From the cell containing the given text, extract its center point as [x, y] coordinate. 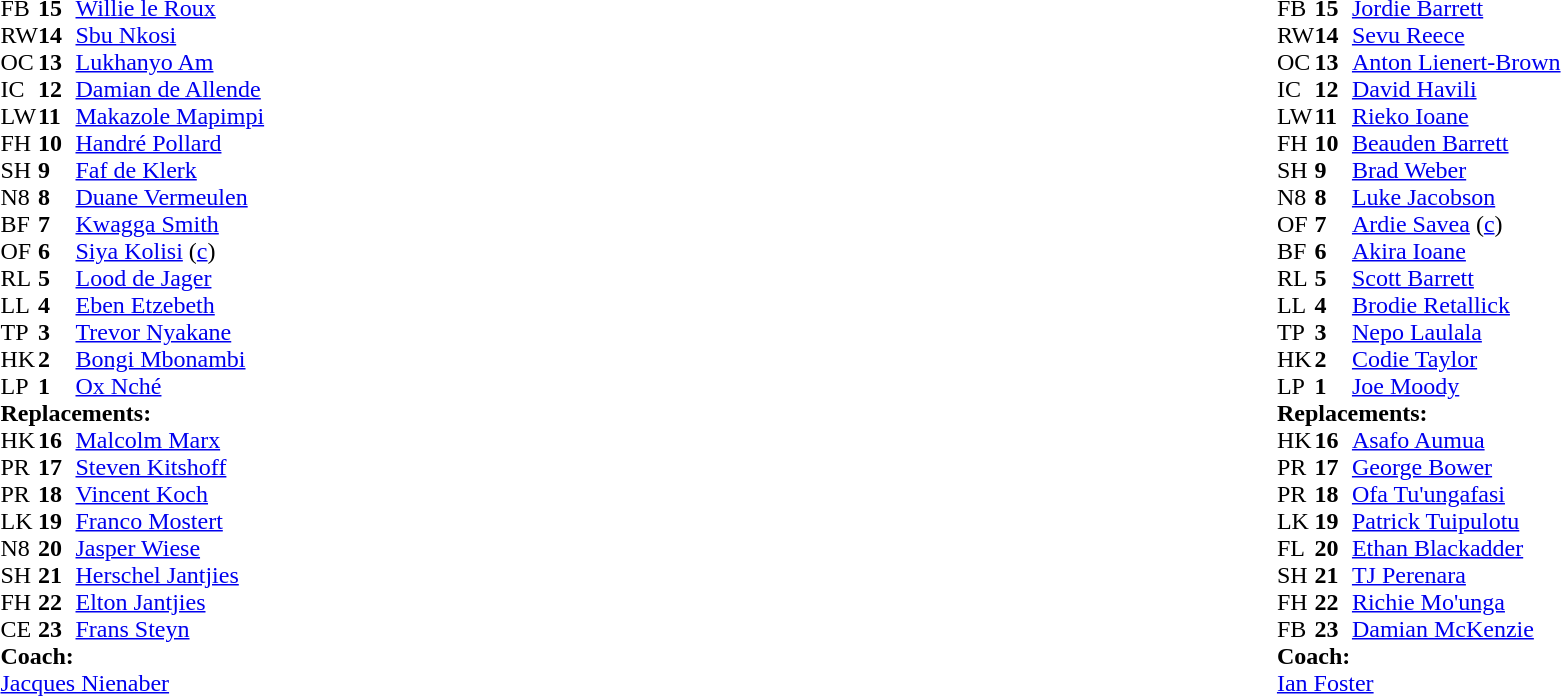
Brad Weber [1456, 170]
Ofa Tu'ungafasi [1456, 494]
George Bower [1456, 468]
Ardie Savea (c) [1456, 224]
TJ Perenara [1456, 576]
Kwagga Smith [170, 224]
Lukhanyo Am [170, 62]
Makazole Mapimpi [170, 116]
Codie Taylor [1456, 360]
Jasper Wiese [170, 548]
Lood de Jager [170, 278]
David Havili [1456, 90]
Malcolm Marx [170, 440]
Herschel Jantjies [170, 576]
Joe Moody [1456, 386]
Siya Kolisi (c) [170, 252]
Steven Kitshoff [170, 468]
Eben Etzebeth [170, 306]
Brodie Retallick [1456, 306]
Sbu Nkosi [170, 36]
Asafo Aumua [1456, 440]
CE [19, 630]
Ethan Blackadder [1456, 548]
Handré Pollard [170, 144]
Trevor Nyakane [170, 332]
Sevu Reece [1456, 36]
FL [1296, 548]
Bongi Mbonambi [170, 360]
Rieko Ioane [1456, 116]
Elton Jantjies [170, 602]
Scott Barrett [1456, 278]
Luke Jacobson [1456, 198]
Frans Steyn [170, 630]
Duane Vermeulen [170, 198]
Franco Mostert [170, 522]
Richie Mo'unga [1456, 602]
Damian de Allende [170, 90]
Nepo Laulala [1456, 332]
Beauden Barrett [1456, 144]
Anton Lienert-Brown [1456, 62]
Akira Ioane [1456, 252]
Faf de Klerk [170, 170]
FB [1296, 630]
Ox Nché [170, 386]
Patrick Tuipulotu [1456, 522]
Damian McKenzie [1456, 630]
Vincent Koch [170, 494]
